Output the (x, y) coordinate of the center of the cell containing the given text.  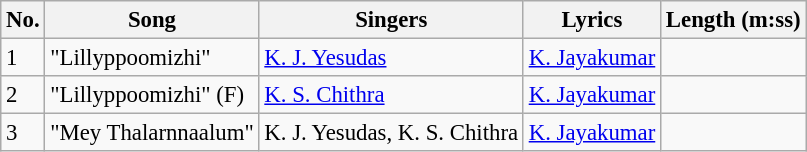
2 (23, 95)
K. J. Yesudas (391, 58)
K. S. Chithra (391, 95)
"Mey Thalarnnaalum" (152, 133)
Lyrics (592, 20)
Singers (391, 20)
No. (23, 20)
"Lillyppoomizhi" (F) (152, 95)
3 (23, 133)
Length (m:ss) (734, 20)
"Lillyppoomizhi" (152, 58)
1 (23, 58)
K. J. Yesudas, K. S. Chithra (391, 133)
Song (152, 20)
